Output the [x, y] coordinate of the center of the cell containing the given text.  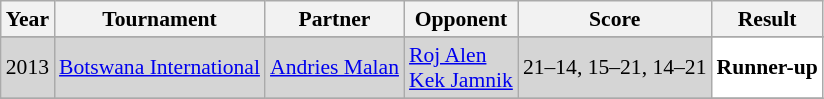
21–14, 15–21, 14–21 [615, 68]
Score [615, 19]
Partner [334, 19]
Runner-up [766, 68]
Tournament [160, 19]
Year [28, 19]
Opponent [461, 19]
Result [766, 19]
Botswana International [160, 68]
2013 [28, 68]
Roj Alen Kek Jamnik [461, 68]
Andries Malan [334, 68]
